Output the (X, Y) coordinate of the center of the cell containing the given text.  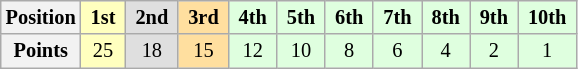
1 (547, 51)
2 (494, 51)
6th (349, 17)
12 (253, 51)
25 (104, 51)
2nd (152, 17)
1st (104, 17)
10 (301, 51)
5th (301, 17)
10th (547, 17)
4 (446, 51)
3rd (203, 17)
Points (41, 51)
6 (397, 51)
15 (203, 51)
18 (152, 51)
9th (494, 17)
4th (253, 17)
8 (349, 51)
8th (446, 17)
7th (397, 17)
Position (41, 17)
